Locate the cell with the specified text and output its [x, y] center coordinate. 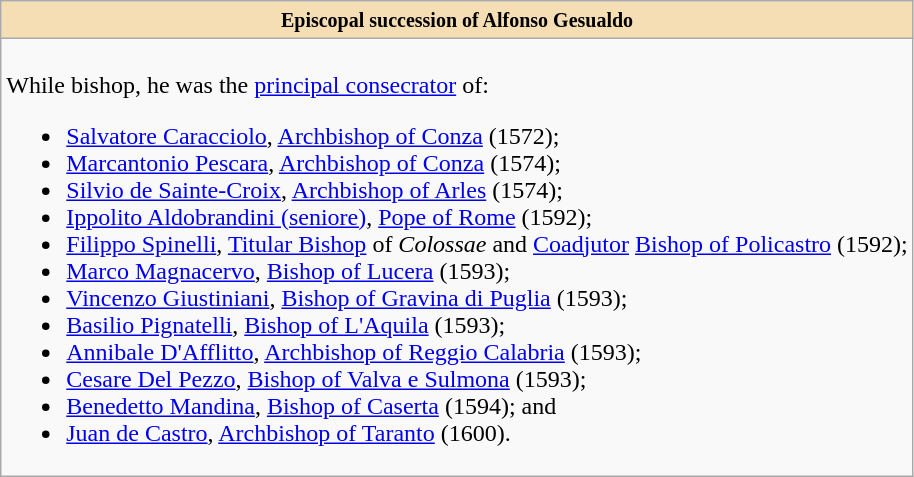
Episcopal succession of Alfonso Gesualdo [457, 20]
